Output the (X, Y) coordinate of the center of the cell containing the given text.  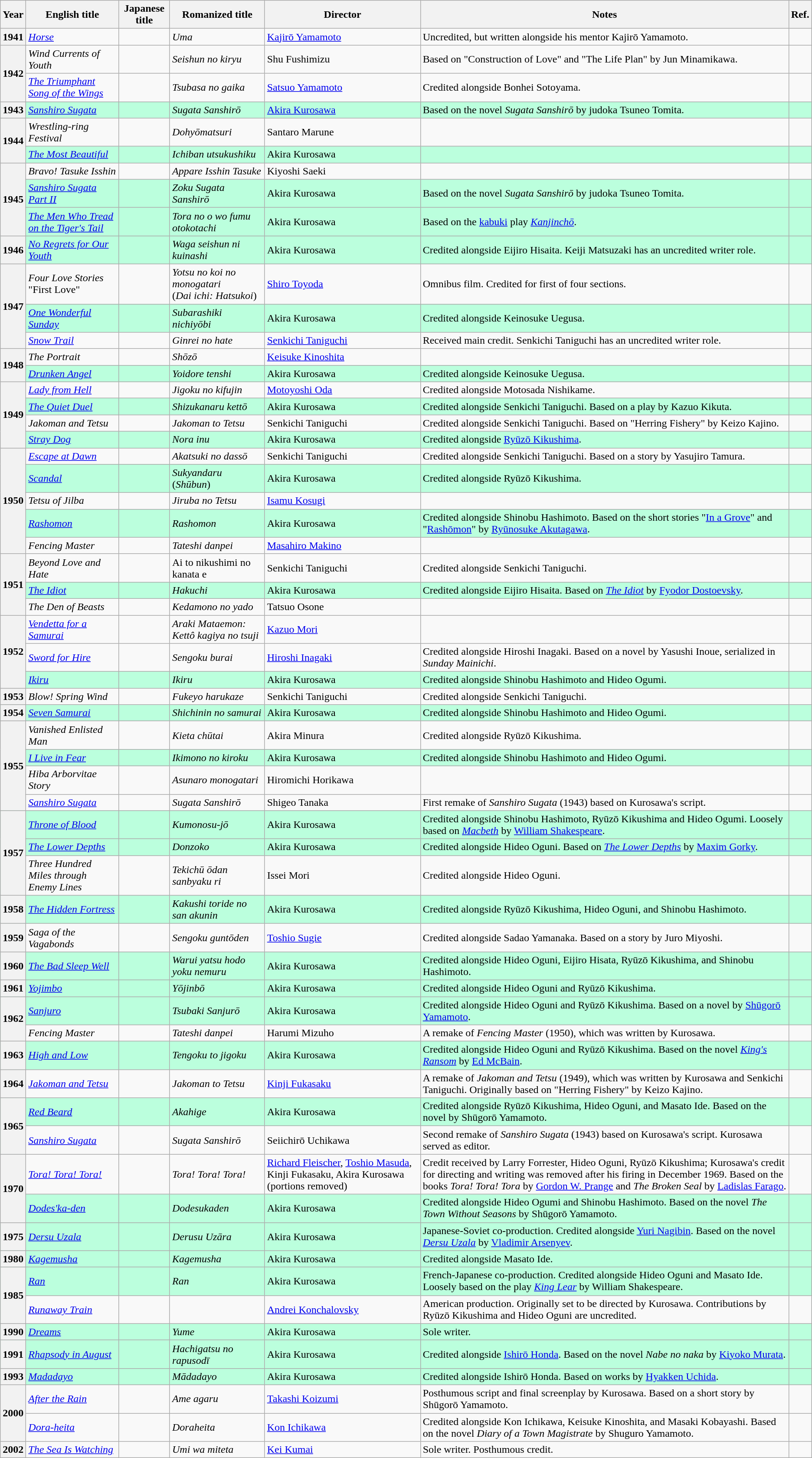
1943 (13, 110)
Donzoko (217, 847)
Credited alongside Hideo Oguni. Based on The Lower Depths by Maxim Gorky. (605, 847)
1990 (13, 1332)
The Bad Sleep Well (72, 966)
1961 (13, 988)
Sengoku burai (217, 658)
Tatsuo Osone (343, 607)
2000 (13, 1413)
The Triumphant Song of the Wings (72, 88)
Kinji Fukasaku (343, 1084)
Four Love Stories"First Love" (72, 284)
Shizukanaru kettō (217, 407)
Ref. (800, 15)
Tetsu of Jilba (72, 501)
Jigoku no kifujin (217, 390)
Yoidore tenshi (217, 374)
Akatsuki no dassō (217, 456)
Credited alongside Ishirō Honda. Based on works by Hyakken Uchida. (605, 1376)
Three Hundred Miles through Enemy Lines (72, 875)
Received main credit. Senkichi Taniguchi has an uncredited writer role. (605, 341)
1954 (13, 713)
One Wonderful Sunday (72, 318)
The Hidden Fortress (72, 910)
Fukeyo harukaze (217, 696)
Sengoku guntōden (217, 937)
Kazuo Mori (343, 629)
Runaway Train (72, 1310)
The Lower Depths (72, 847)
French-Japanese co-production. Credited alongside Hideo Oguni and Masato Ide. Loosely based on the play King Lear by William Shakespeare. (605, 1281)
Credited alongside Bonhei Sotoyama. (605, 88)
Uncredited, but written alongside his mentor Kajirō Yamamoto. (605, 37)
Kon Ichikawa (343, 1427)
Japanese title (144, 15)
Shigeo Tanaka (343, 802)
Sukyandaru (Shūbun) (217, 478)
Sole writer. Posthumous credit. (605, 1450)
Throne of Blood (72, 824)
The Sea Is Watching (72, 1450)
1942 (13, 73)
Second remake of Sanshiro Sugata (1943) based on Kurosawa's script. Kurosawa served as editor. (605, 1140)
Kedamono no yado (217, 607)
Doraheita (217, 1427)
1959 (13, 937)
1941 (13, 37)
After the Rain (72, 1399)
Credited alongside Kon Ichikawa, Keisuke Kinoshita, and Masaki Kobayashi. Based on the novel Diary of a Town Magistrate by Shuguro Yamamoto. (605, 1427)
Hiba Arborvitae Story (72, 780)
High and Low (72, 1055)
Ichiban utsukushiku (217, 154)
Escape at Dawn (72, 456)
Kieta chūtai (217, 735)
Credited alongside Senkichi Taniguchi. Based on "Herring Fishery" by Keizo Kajino. (605, 423)
Based on the kabuki play Kanjinchō. (605, 221)
The Most Beautiful (72, 154)
Keisuke Kinoshita (343, 357)
1957 (13, 853)
Dreams (72, 1332)
Wrestling-ring Festival (72, 132)
Nora inu (217, 440)
Harumi Mizuho (343, 1033)
1946 (13, 250)
1960 (13, 966)
The Portrait (72, 357)
Toshio Sugie (343, 937)
Sanjuro (72, 1010)
The Idiot (72, 590)
Kajirō Yamamoto (343, 37)
Araki Mataemon: Kettô kagiya no tsuji (217, 629)
I Live in Fear (72, 758)
Madadayo (72, 1376)
Warui yatsu hodo yoku nemuru (217, 966)
Ame agaru (217, 1399)
Credited alongside Hideo Oguni, Eijiro Hisata, Ryūzō Kikushima, and Shinobu Hashimoto. (605, 966)
Snow Trail (72, 341)
Shichinin no samurai (217, 713)
Credited alongside Motosada Nishikame. (605, 390)
Saga of the Vagabonds (72, 937)
Tekichū ōdan sanbyaku ri (217, 875)
Wind Currents of Youth (72, 59)
Sole writer. (605, 1332)
1993 (13, 1376)
Masahiro Makino (343, 545)
Dohyōmatsuri (217, 132)
Andrei Konchalovsky (343, 1310)
1970 (13, 1188)
Seiichirō Uchikawa (343, 1140)
Sanshiro Sugata Part II (72, 194)
Dora-heita (72, 1427)
1980 (13, 1259)
Yōjinbō (217, 988)
Ai to nikushimi no kanata e (217, 568)
1991 (13, 1354)
Kiyoshi Saeki (343, 171)
Akahige (217, 1112)
Yojimbo (72, 988)
2002 (13, 1450)
Credited alongside Ryūzō Kikushima, Hideo Oguni, and Shinobu Hashimoto. (605, 910)
1985 (13, 1295)
Rhapsody in August (72, 1354)
Credited alongside Senkichi Taniguchi. Based on a play by Kazuo Kikuta. (605, 407)
Seishun no kiryu (217, 59)
Shu Fushimizu (343, 59)
Zoku Sugata Sanshirō (217, 194)
Dersu Uzala (72, 1237)
The Quiet Duel (72, 407)
1963 (13, 1055)
Kakushi toride no san akunin (217, 910)
1951 (13, 584)
Vendetta for a Samurai (72, 629)
Drunken Angel (72, 374)
Credited alongside Hiroshi Inagaki. Based on a novel by Yasushi Inoue, serialized in Sunday Mainichi. (605, 658)
Hachigatsu no rapusodī (217, 1354)
Credited alongside Eijiro Hisaita. Keiji Matsuzaki has an uncredited writer role. (605, 250)
1962 (13, 1019)
1953 (13, 696)
1947 (13, 306)
Director (343, 15)
Posthumous script and final screenplay by Kurosawa. Based on a short story by Shūgorō Yamamoto. (605, 1399)
Romanized title (217, 15)
Ginrei no hate (217, 341)
1958 (13, 910)
A remake of Jakoman and Tetsu (1949), which was written by Kurosawa and Senkichi Taniguchi. Originally based on "Herring Fishery" by Keizo Kajino. (605, 1084)
Credited alongside Senkichi Taniguchi. Based on a story by Yasujiro Tamura. (605, 456)
Shōzō (217, 357)
Yotsu no koi no monogatari(Dai ichi: Hatsukoi) (217, 284)
Notes (605, 15)
Tsubaki Sanjurō (217, 1010)
Omnibus film. Credited for first of four sections. (605, 284)
1955 (13, 766)
Mādadayo (217, 1376)
Shiro Toyoda (343, 284)
Credited alongside Hideo Oguni and Ryūzō Kikushima. (605, 988)
Tora no o wo fumu otokotachi (217, 221)
Richard Fleischer, Toshio Masuda, Kinji Fukasaku, Akira Kurosawa (portions removed) (343, 1174)
Credited alongside Shinobu Hashimoto, Ryūzō Kikushima and Hideo Ogumi. Loosely based on Macbeth by William Shakespeare. (605, 824)
Takashi Koizumi (343, 1399)
Blow! Spring Wind (72, 696)
Ikimono no kiroku (217, 758)
1952 (13, 652)
Horse (72, 37)
1949 (13, 415)
Japanese-Soviet co-production. Credited alongside Yuri Nagibin. Based on the novel Dersu Uzala by Vladimir Arsenyev. (605, 1237)
Credited alongside Hideo Oguni and Ryūzō Kikushima. Based on the novel King's Ransom by Ed McBain. (605, 1055)
1964 (13, 1084)
Jiruba no Tetsu (217, 501)
Credited alongside Ryūzō Kikushima, Hideo Oguni, and Masato Ide. Based on the novel by Shūgorō Yamamoto. (605, 1112)
Credited alongside Hideo Ogumi and Shinobu Hashimoto. Based on the novel The Town Without Seasons by Shūgorō Yamamoto. (605, 1208)
Yume (217, 1332)
Kumonosu-jō (217, 824)
Derusu Uzāra (217, 1237)
First remake of Sanshiro Sugata (1943) based on Kurosawa's script. (605, 802)
1945 (13, 199)
Santaro Marune (343, 132)
Hiroshi Inagaki (343, 658)
Issei Mori (343, 875)
Akira Minura (343, 735)
Subarashiki nichiyōbi (217, 318)
Hiromichi Horikawa (343, 780)
Credited alongside Eijiro Hisaita. Based on The Idiot by Fyodor Dostoevsky. (605, 590)
Kei Kumai (343, 1450)
No Regrets for Our Youth (72, 250)
1950 (13, 501)
The Den of Beasts (72, 607)
Waga seishun ni kuinashi (217, 250)
1975 (13, 1237)
Appare Isshin Tasuke (217, 171)
Tengoku to jigoku (217, 1055)
A remake of Fencing Master (1950), which was written by Kurosawa. (605, 1033)
Uma (217, 37)
Stray Dog (72, 440)
Year (13, 15)
American production. Originally set to be directed by Kurosawa. Contributions by Ryūzō Kikushima and Hideo Oguni are uncredited. (605, 1310)
Credited alongside Shinobu Hashimoto. Based on the short stories "In a Grove" and "Rashōmon" by Ryūnosuke Akutagawa. (605, 523)
Dodesukaden (217, 1208)
1965 (13, 1126)
Tsubasa no gaika (217, 88)
Dodes'ka-den (72, 1208)
Motoyoshi Oda (343, 390)
English title (72, 15)
Credited alongside Hideo Oguni and Ryūzō Kikushima. Based on a novel by Shūgorō Yamamoto. (605, 1010)
Credited alongside Masato Ide. (605, 1259)
The Men Who Tread on the Tiger's Tail (72, 221)
Scandal (72, 478)
Asunaro monogatari (217, 780)
Red Beard (72, 1112)
Isamu Kosugi (343, 501)
1944 (13, 141)
Beyond Love and Hate (72, 568)
Lady from Hell (72, 390)
Credited alongside Ishirō Honda. Based on the novel Nabe no naka by Kiyoko Murata. (605, 1354)
Credited alongside Hideo Oguni. (605, 875)
Bravo! Tasuke Isshin (72, 171)
Sword for Hire (72, 658)
Credited alongside Sadao Yamanaka. Based on a story by Juro Miyoshi. (605, 937)
Hakuchi (217, 590)
1948 (13, 365)
Seven Samurai (72, 713)
Vanished Enlisted Man (72, 735)
Satsuo Yamamoto (343, 88)
Based on "Construction of Love" and "The Life Plan" by Jun Minamikawa. (605, 59)
Umi wa miteta (217, 1450)
